Pinpoint the cell where the given text exists, returning its [x, y] midpoint coordinate. 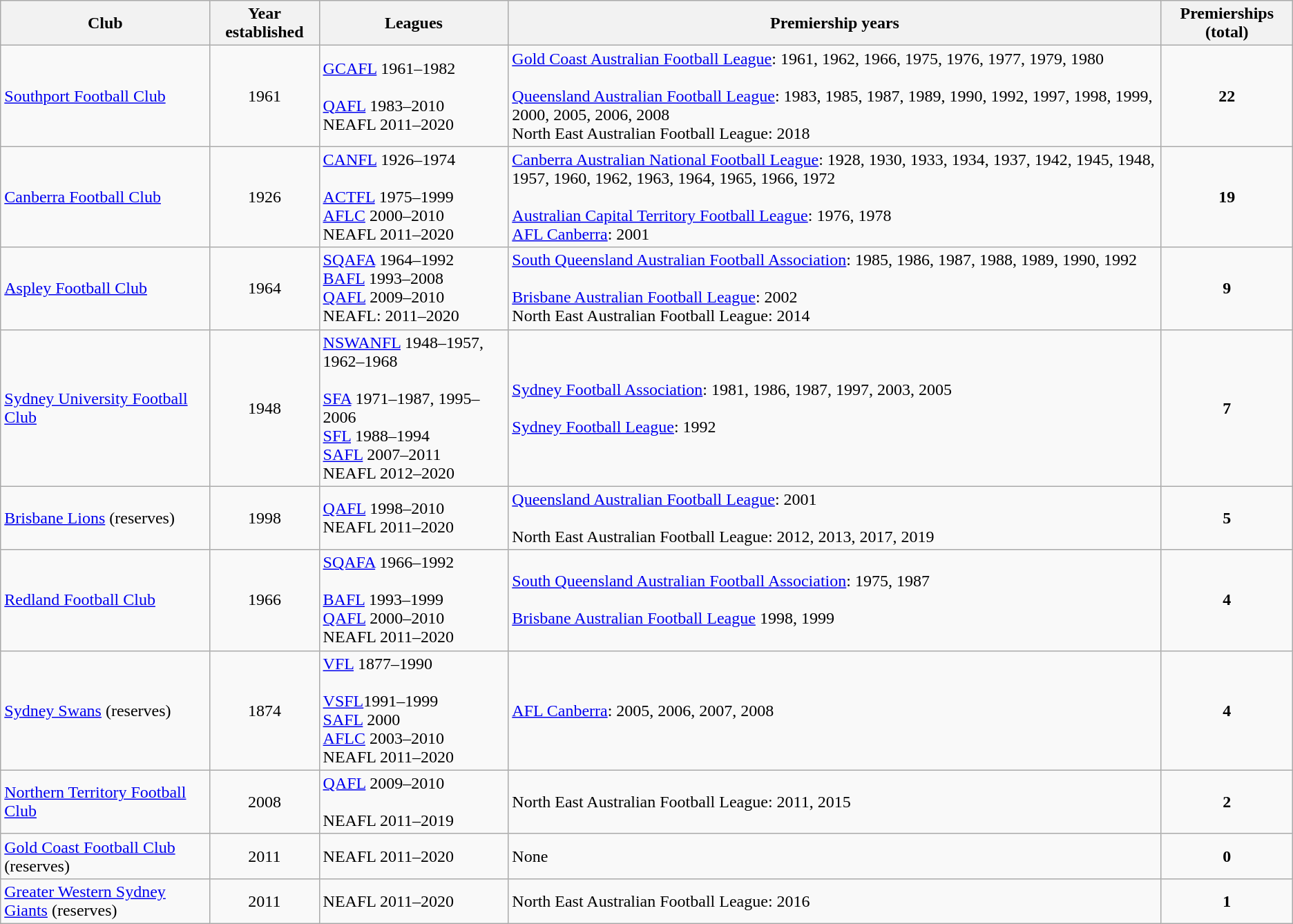
1926 [265, 197]
1948 [265, 407]
5 [1227, 518]
Queensland Australian Football League: 2001North East Australian Football League: 2012, 2013, 2017, 2019 [834, 518]
Sydney Swans (reserves) [105, 710]
Premiership years [834, 23]
SQAFA 1964–1992BAFL 1993–2008 QAFL 2009–2010 NEAFL: 2011–2020 [414, 289]
Greater Western Sydney Giants (reserves) [105, 901]
Canberra Football Club [105, 197]
AFL Canberra: 2005, 2006, 2007, 2008 [834, 710]
Leagues [414, 23]
Club [105, 23]
1998 [265, 518]
1961 [265, 96]
VFL 1877–1990VSFL1991–1999 SAFL 2000 AFLC 2003–2010 NEAFL 2011–2020 [414, 710]
1964 [265, 289]
22 [1227, 96]
SQAFA 1966–1992BAFL 1993–1999 QAFL 2000–2010 NEAFL 2011–2020 [414, 600]
Sydney Football Association: 1981, 1986, 1987, 1997, 2003, 2005Sydney Football League: 1992 [834, 407]
QAFL 2009–2010NEAFL 2011–2019 [414, 802]
Northern Territory Football Club [105, 802]
2008 [265, 802]
South Queensland Australian Football Association: 1975, 1987Brisbane Australian Football League 1998, 1999 [834, 600]
GCAFL 1961–1982QAFL 1983–2010 NEAFL 2011–2020 [414, 96]
1966 [265, 600]
2 [1227, 802]
North East Australian Football League: 2011, 2015 [834, 802]
Southport Football Club [105, 96]
Brisbane Lions (reserves) [105, 518]
Gold Coast Football Club (reserves) [105, 856]
North East Australian Football League: 2016 [834, 901]
7 [1227, 407]
Redland Football Club [105, 600]
1 [1227, 901]
Aspley Football Club [105, 289]
Year established [265, 23]
NSWANFL 1948–1957, 1962–1968SFA 1971–1987, 1995–2006 SFL 1988–1994 SAFL 2007–2011 NEAFL 2012–2020 [414, 407]
None [834, 856]
QAFL 1998–2010NEAFL 2011–2020 [414, 518]
1874 [265, 710]
19 [1227, 197]
0 [1227, 856]
CANFL 1926–1974ACTFL 1975–1999 AFLC 2000–2010 NEAFL 2011–2020 [414, 197]
9 [1227, 289]
Premierships (total) [1227, 23]
Sydney University Football Club [105, 407]
